For the text-containing cell, return its midpoint in (X, Y) coordinate format. 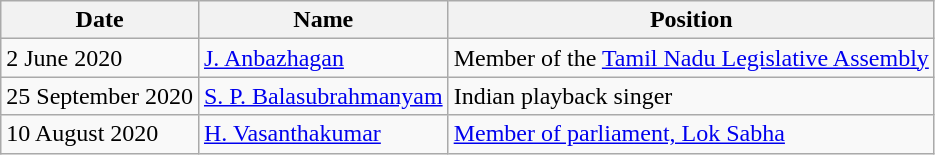
2 June 2020 (100, 58)
Member of parliament, Lok Sabha (691, 134)
10 August 2020 (100, 134)
25 September 2020 (100, 96)
Indian playback singer (691, 96)
Date (100, 20)
H. Vasanthakumar (323, 134)
Position (691, 20)
J. Anbazhagan (323, 58)
Member of the Tamil Nadu Legislative Assembly (691, 58)
S. P. Balasubrahmanyam (323, 96)
Name (323, 20)
